Output the [x, y] coordinate of the center of the cell containing the given text.  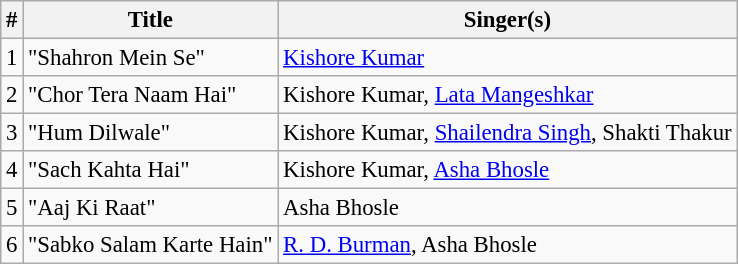
"Hum Dilwale" [150, 133]
Kishore Kumar, Lata Mangeshkar [508, 95]
Kishore Kumar, Shailendra Singh, Shakti Thakur [508, 133]
5 [12, 208]
Asha Bhosle [508, 208]
Kishore Kumar [508, 58]
1 [12, 58]
"Aaj Ki Raat" [150, 208]
Kishore Kumar, Asha Bhosle [508, 170]
4 [12, 170]
"Shahron Mein Se" [150, 58]
Singer(s) [508, 20]
"Sabko Salam Karte Hain" [150, 245]
# [12, 20]
R. D. Burman, Asha Bhosle [508, 245]
2 [12, 95]
6 [12, 245]
"Sach Kahta Hai" [150, 170]
Title [150, 20]
3 [12, 133]
"Chor Tera Naam Hai" [150, 95]
